For the text-containing cell, return its midpoint in [X, Y] coordinate format. 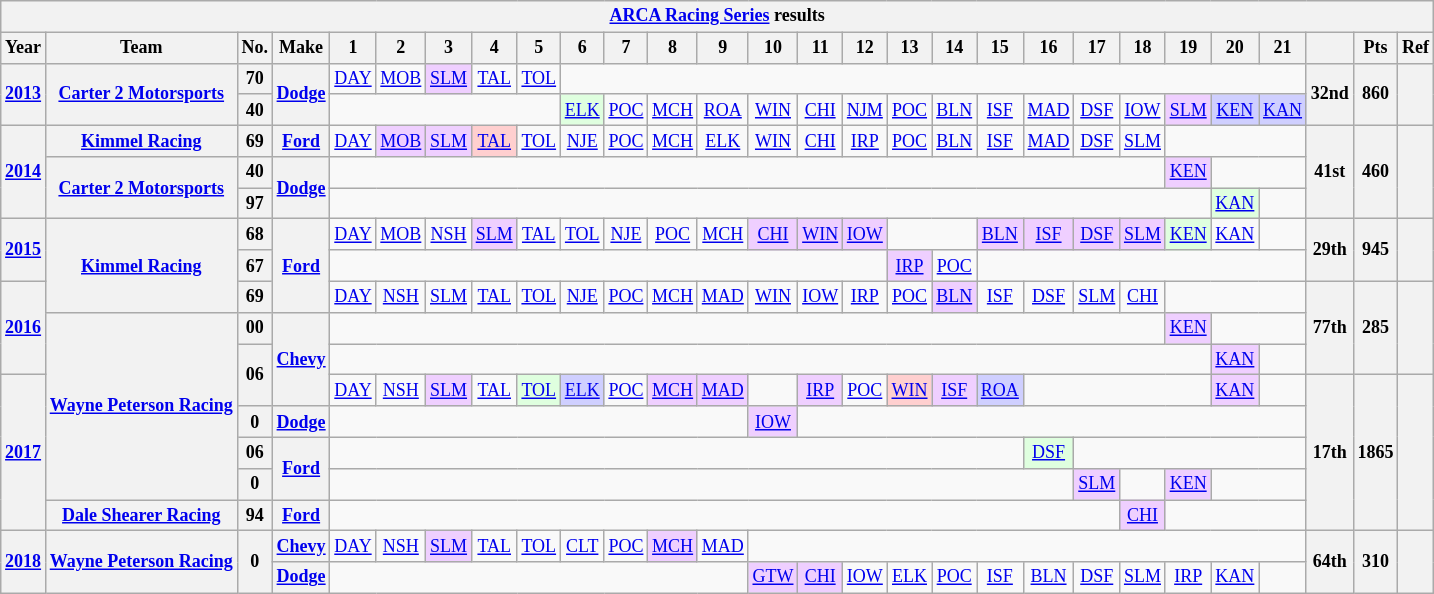
5 [538, 48]
18 [1143, 48]
2016 [24, 328]
2014 [24, 172]
9 [722, 48]
70 [254, 78]
15 [1000, 48]
19 [1188, 48]
Ref [1416, 48]
32nd [1330, 94]
64th [1330, 562]
310 [1376, 562]
CLT [582, 546]
20 [1235, 48]
68 [254, 234]
Year [24, 48]
Dale Shearer Racing [141, 516]
2017 [24, 453]
7 [626, 48]
1865 [1376, 453]
Make [301, 48]
460 [1376, 172]
2018 [24, 562]
2013 [24, 94]
Pts [1376, 48]
2 [401, 48]
945 [1376, 250]
11 [820, 48]
285 [1376, 328]
29th [1330, 250]
00 [254, 328]
8 [673, 48]
13 [910, 48]
2015 [24, 250]
21 [1283, 48]
97 [254, 204]
6 [582, 48]
Team [141, 48]
41st [1330, 172]
12 [864, 48]
4 [494, 48]
3 [449, 48]
17th [1330, 453]
860 [1376, 94]
77th [1330, 328]
16 [1048, 48]
ARCA Racing Series results [718, 16]
94 [254, 516]
NJM [864, 110]
67 [254, 266]
10 [773, 48]
14 [954, 48]
17 [1097, 48]
No. [254, 48]
1 [353, 48]
GTW [773, 578]
